Determine the (x, y) coordinate at the center of the cell enclosing the given text.  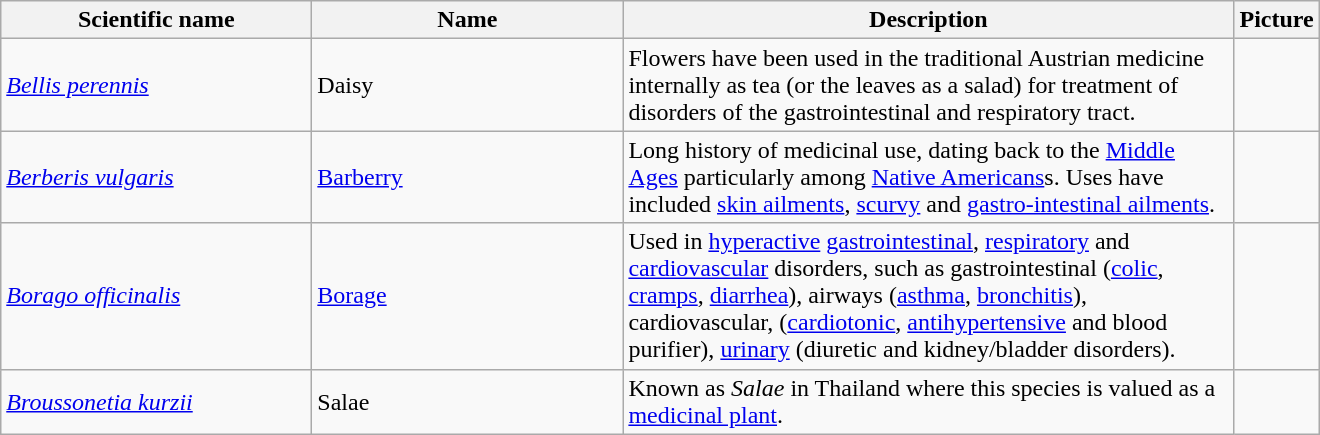
Barberry (468, 177)
Borago officinalis (156, 296)
Picture (1276, 20)
Known as Salae in Thailand where this species is valued as a medicinal plant. (928, 402)
Broussonetia kurzii (156, 402)
Salae (468, 402)
Bellis perennis (156, 85)
Daisy (468, 85)
Scientific name (156, 20)
Name (468, 20)
Description (928, 20)
Borage (468, 296)
Berberis vulgaris (156, 177)
